Detect which cell encompasses the target text, then output its [x, y] center coordinate. 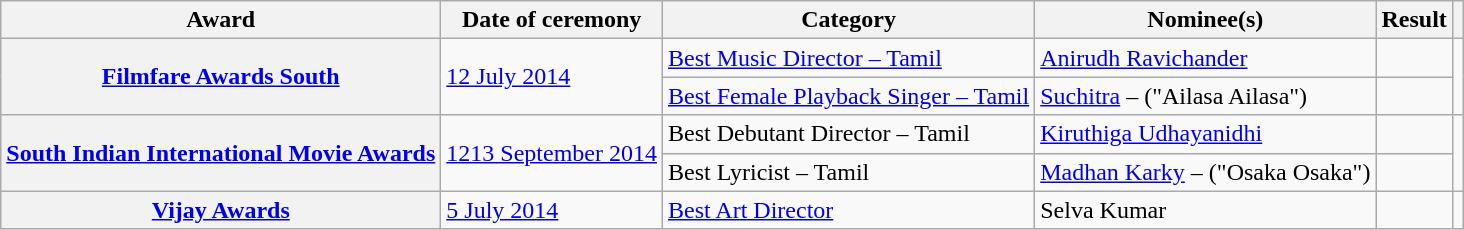
Best Music Director – Tamil [848, 58]
Suchitra – ("Ailasa Ailasa") [1206, 96]
Category [848, 20]
Best Debutant Director – Tamil [848, 134]
Best Lyricist – Tamil [848, 172]
Filmfare Awards South [221, 77]
Award [221, 20]
Selva Kumar [1206, 210]
Best Art Director [848, 210]
South Indian International Movie Awards [221, 153]
Madhan Karky – ("Osaka Osaka") [1206, 172]
Best Female Playback Singer – Tamil [848, 96]
Result [1414, 20]
Kiruthiga Udhayanidhi [1206, 134]
Date of ceremony [552, 20]
1213 September 2014 [552, 153]
12 July 2014 [552, 77]
Vijay Awards [221, 210]
Anirudh Ravichander [1206, 58]
5 July 2014 [552, 210]
Nominee(s) [1206, 20]
